Pinpoint the cell where the given text exists, returning its (x, y) midpoint coordinate. 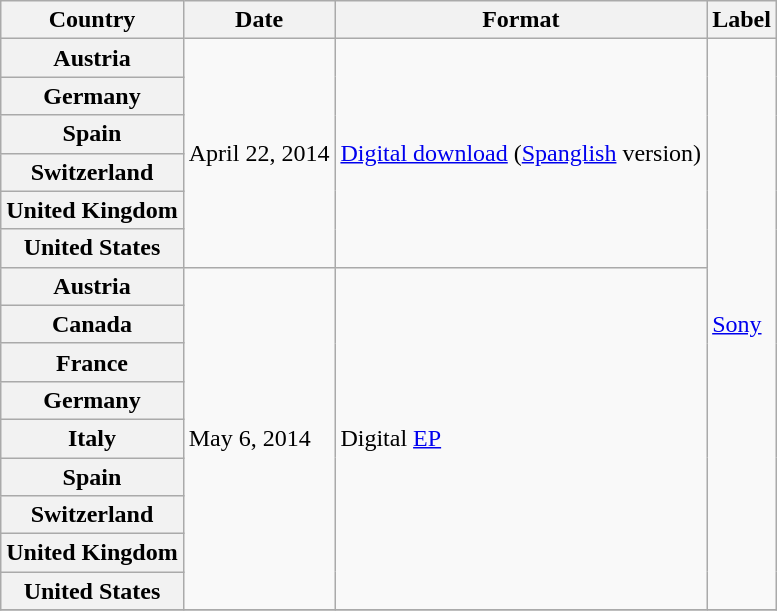
France (92, 362)
Label (742, 20)
April 22, 2014 (259, 153)
Sony (742, 324)
Digital download (Spanglish version) (521, 153)
Canada (92, 324)
Format (521, 20)
Digital EP (521, 438)
Date (259, 20)
Country (92, 20)
Italy (92, 438)
May 6, 2014 (259, 438)
